Return the (x, y) coordinate for the center point of the cell that contains the specified text.  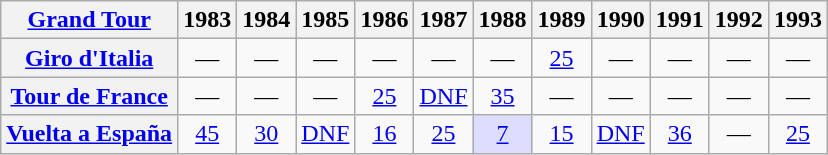
1986 (384, 20)
36 (680, 134)
35 (502, 96)
45 (208, 134)
15 (562, 134)
1985 (326, 20)
Vuelta a España (90, 134)
1988 (502, 20)
1993 (798, 20)
16 (384, 134)
1989 (562, 20)
1990 (620, 20)
7 (502, 134)
1991 (680, 20)
30 (266, 134)
1984 (266, 20)
Giro d'Italia (90, 58)
1983 (208, 20)
Tour de France (90, 96)
Grand Tour (90, 20)
1987 (444, 20)
1992 (738, 20)
